Identify which cell holds the provided text, then report its [x, y] central coordinate. 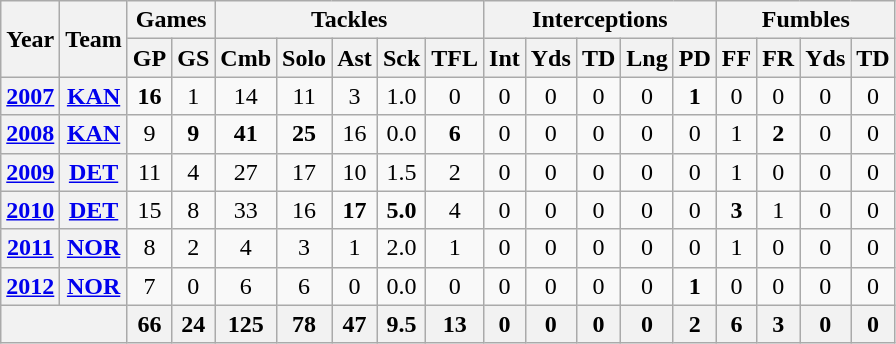
Interceptions [600, 20]
9.5 [401, 324]
24 [194, 324]
GP [149, 58]
14 [246, 96]
2007 [30, 96]
Solo [304, 58]
Tackles [350, 20]
5.0 [401, 210]
Games [170, 20]
Lng [647, 58]
27 [246, 172]
Ast [355, 58]
10 [355, 172]
15 [149, 210]
2009 [30, 172]
47 [355, 324]
66 [149, 324]
Int [505, 58]
1.0 [401, 96]
FR [778, 58]
2010 [30, 210]
2.0 [401, 248]
Fumbles [806, 20]
41 [246, 134]
25 [304, 134]
125 [246, 324]
FF [736, 58]
Year [30, 39]
2008 [30, 134]
TFL [455, 58]
78 [304, 324]
2012 [30, 286]
13 [455, 324]
7 [149, 286]
33 [246, 210]
Cmb [246, 58]
2011 [30, 248]
GS [194, 58]
PD [694, 58]
1.5 [401, 172]
Sck [401, 58]
Team [94, 39]
